Determine the (x, y) coordinate at the center of the cell enclosing the given text.  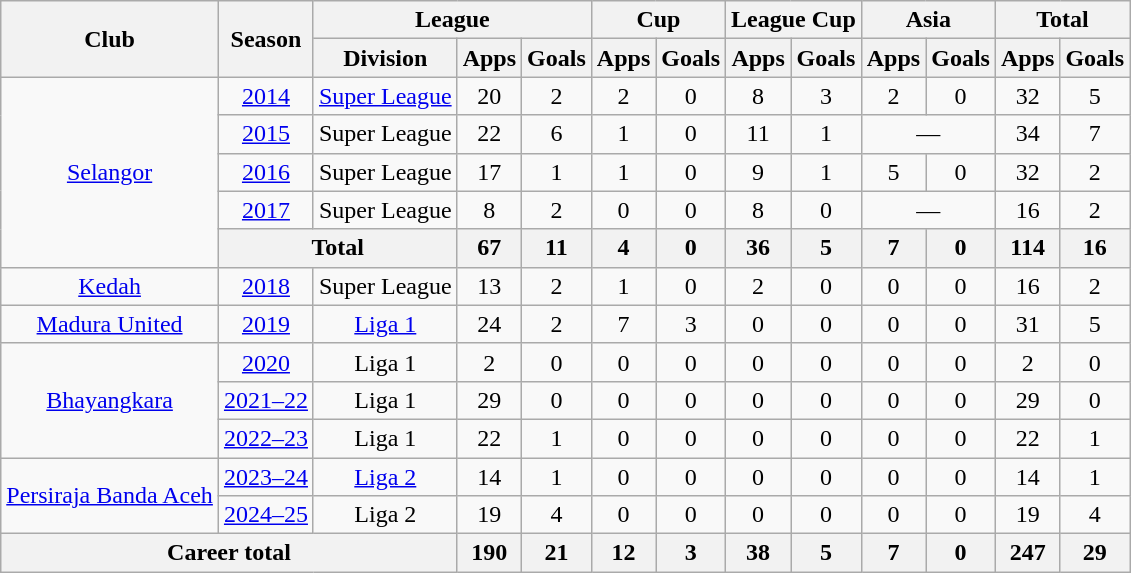
2015 (266, 134)
Madura United (110, 324)
2022–23 (266, 438)
114 (1027, 248)
Club (110, 39)
Season (266, 39)
9 (758, 172)
Selangor (110, 172)
190 (489, 553)
31 (1027, 324)
2021–22 (266, 400)
Bhayangkara (110, 400)
Division (385, 58)
League Cup (794, 20)
2016 (266, 172)
247 (1027, 553)
Career total (229, 553)
League (452, 20)
Kedah (110, 286)
17 (489, 172)
21 (557, 553)
6 (557, 134)
67 (489, 248)
Cup (658, 20)
Asia (928, 20)
2023–24 (266, 477)
2017 (266, 210)
2020 (266, 362)
Persiraja Banda Aceh (110, 496)
2024–25 (266, 515)
38 (758, 553)
13 (489, 286)
36 (758, 248)
2019 (266, 324)
2018 (266, 286)
34 (1027, 134)
12 (623, 553)
2014 (266, 96)
20 (489, 96)
24 (489, 324)
